Provide the [X, Y] coordinate of the cell's center where the given text is located.  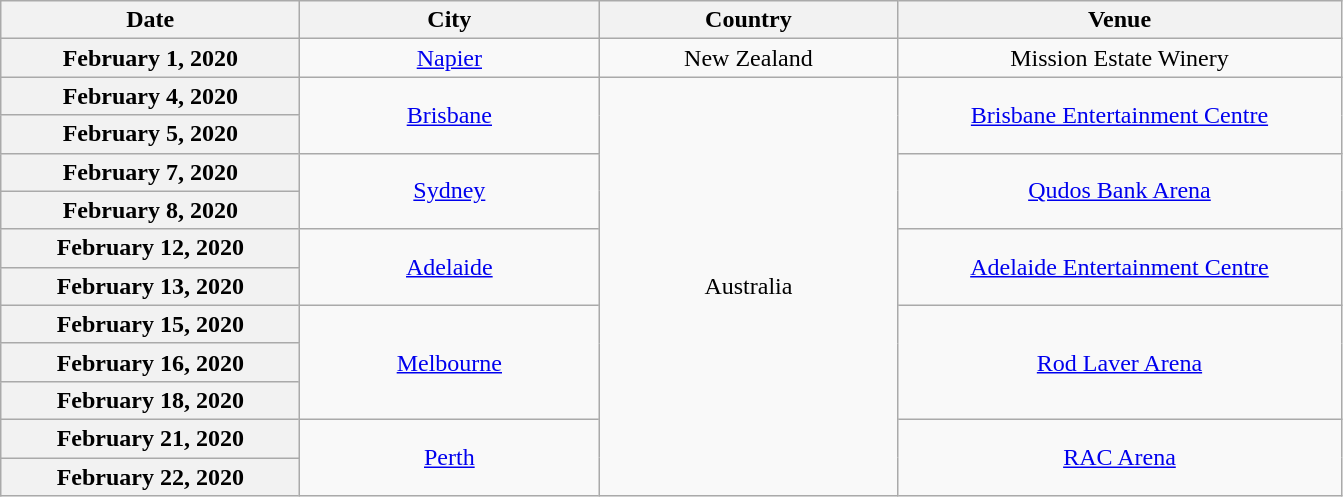
Country [748, 20]
Perth [450, 457]
February 7, 2020 [150, 172]
February 4, 2020 [150, 96]
February 1, 2020 [150, 58]
February 18, 2020 [150, 400]
Date [150, 20]
Melbourne [450, 362]
Sydney [450, 191]
Brisbane [450, 115]
Venue [1120, 20]
Mission Estate Winery [1120, 58]
February 8, 2020 [150, 210]
RAC Arena [1120, 457]
February 5, 2020 [150, 134]
Brisbane Entertainment Centre [1120, 115]
Australia [748, 286]
February 15, 2020 [150, 324]
Qudos Bank Arena [1120, 191]
Napier [450, 58]
February 12, 2020 [150, 248]
City [450, 20]
New Zealand [748, 58]
February 21, 2020 [150, 438]
Rod Laver Arena [1120, 362]
February 22, 2020 [150, 477]
Adelaide [450, 267]
February 13, 2020 [150, 286]
February 16, 2020 [150, 362]
Adelaide Entertainment Centre [1120, 267]
